Detect which cell encompasses the target text, then output its [X, Y] center coordinate. 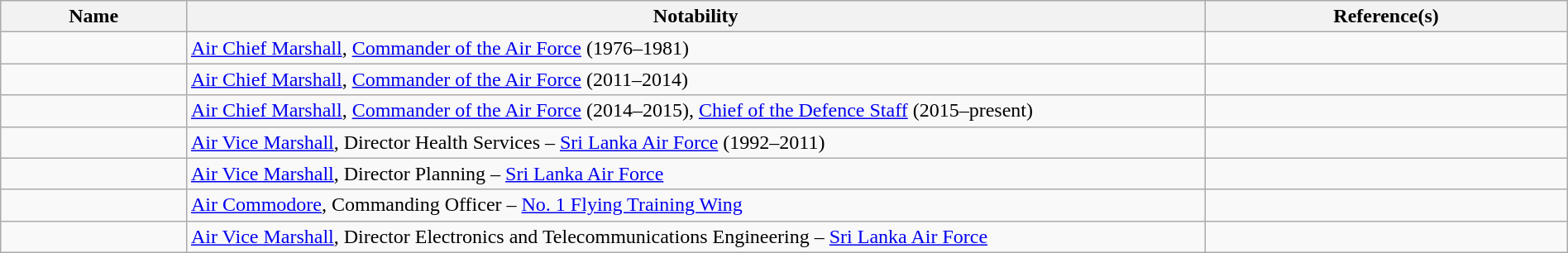
Air Commodore, Commanding Officer – No. 1 Flying Training Wing [695, 205]
Air Vice Marshall, Director Planning – Sri Lanka Air Force [695, 174]
Name [94, 17]
Air Chief Marshall, Commander of the Air Force (2014–2015), Chief of the Defence Staff (2015–present) [695, 111]
Air Chief Marshall, Commander of the Air Force (2011–2014) [695, 79]
Air Chief Marshall, Commander of the Air Force (1976–1981) [695, 48]
Air Vice Marshall, Director Health Services – Sri Lanka Air Force (1992–2011) [695, 142]
Air Vice Marshall, Director Electronics and Telecommunications Engineering – Sri Lanka Air Force [695, 236]
Notability [695, 17]
Reference(s) [1386, 17]
